Return (X, Y) of the center of cell containing provided text 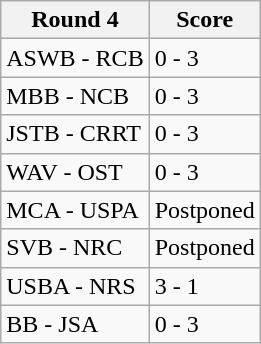
ASWB - RCB (75, 58)
MBB - NCB (75, 96)
JSTB - CRRT (75, 134)
SVB - NRC (75, 248)
WAV - OST (75, 172)
USBA - NRS (75, 286)
Score (204, 20)
BB - JSA (75, 324)
MCA - USPA (75, 210)
Round 4 (75, 20)
3 - 1 (204, 286)
